Find where the given text appears and provide that cell's center as (x, y) coordinate. 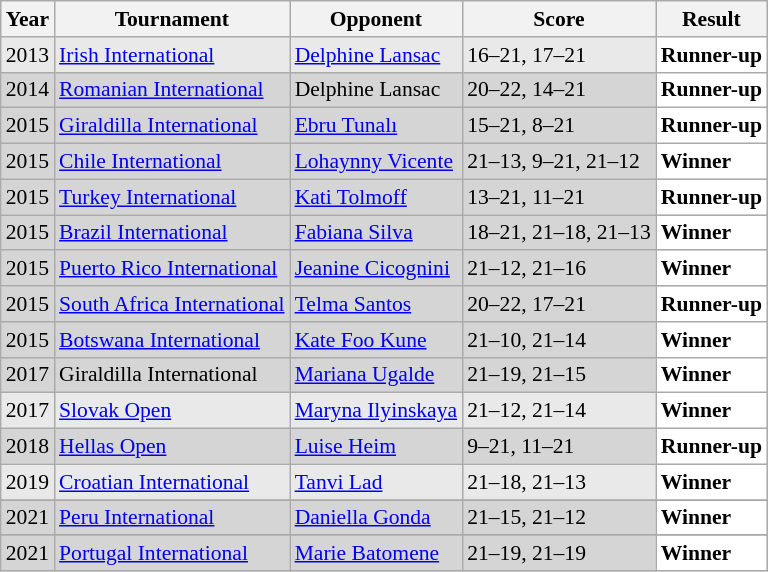
2018 (28, 447)
Tanvi Lad (376, 482)
Kate Foo Kune (376, 340)
21–18, 21–13 (559, 482)
Marie Batomene (376, 554)
Year (28, 19)
21–12, 21–14 (559, 411)
9–21, 11–21 (559, 447)
Chile International (172, 162)
13–21, 11–21 (559, 197)
Score (559, 19)
Telma Santos (376, 304)
South Africa International (172, 304)
2013 (28, 55)
21–13, 9–21, 21–12 (559, 162)
Ebru Tunalı (376, 126)
Mariana Ugalde (376, 375)
21–15, 21–12 (559, 518)
Turkey International (172, 197)
Kati Tolmoff (376, 197)
Tournament (172, 19)
Botswana International (172, 340)
2019 (28, 482)
21–19, 21–15 (559, 375)
Hellas Open (172, 447)
Opponent (376, 19)
21–10, 21–14 (559, 340)
Lohaynny Vicente (376, 162)
21–19, 21–19 (559, 554)
Irish International (172, 55)
Result (712, 19)
Fabiana Silva (376, 233)
Romanian International (172, 90)
Luise Heim (376, 447)
2014 (28, 90)
Puerto Rico International (172, 269)
Brazil International (172, 233)
20–22, 14–21 (559, 90)
18–21, 21–18, 21–13 (559, 233)
Slovak Open (172, 411)
Jeanine Cicognini (376, 269)
16–21, 17–21 (559, 55)
20–22, 17–21 (559, 304)
15–21, 8–21 (559, 126)
Peru International (172, 518)
Portugal International (172, 554)
Daniella Gonda (376, 518)
Maryna Ilyinskaya (376, 411)
21–12, 21–16 (559, 269)
Croatian International (172, 482)
